Detect which cell encompasses the target text, then output its [X, Y] center coordinate. 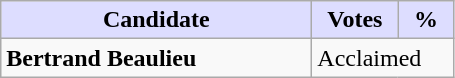
% [426, 20]
Candidate [156, 20]
Acclaimed [383, 58]
Bertrand Beaulieu [156, 58]
Votes [355, 20]
